Extract the [X, Y] coordinate from the center of the cell holding the provided text.  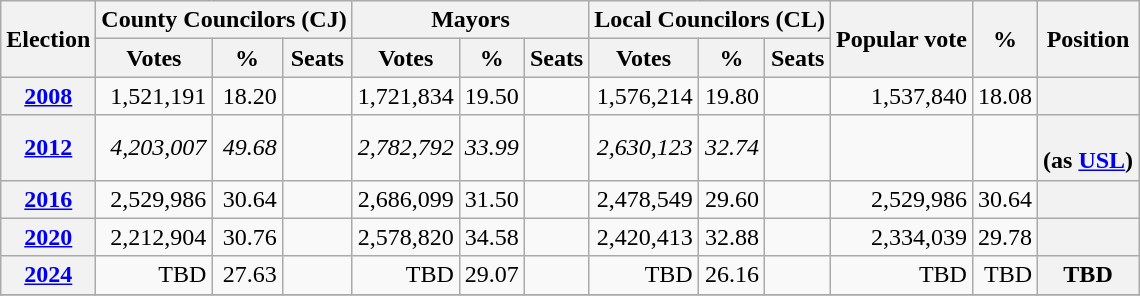
2008 [48, 96]
34.58 [492, 237]
49.68 [248, 148]
(as USL) [1088, 148]
2,420,413 [644, 237]
2,478,549 [644, 199]
32.74 [731, 148]
19.50 [492, 96]
2,212,904 [154, 237]
33.99 [492, 148]
29.78 [1004, 237]
Election [48, 39]
Mayors [470, 20]
1,576,214 [644, 96]
32.88 [731, 237]
2,578,820 [406, 237]
2,782,792 [406, 148]
31.50 [492, 199]
18.20 [248, 96]
2,334,039 [901, 237]
1,721,834 [406, 96]
26.16 [731, 275]
2,686,099 [406, 199]
19.80 [731, 96]
County Councilors (CJ) [224, 20]
2016 [48, 199]
29.60 [731, 199]
27.63 [248, 275]
Position [1088, 39]
2020 [48, 237]
Popular vote [901, 39]
2012 [48, 148]
30.76 [248, 237]
1,537,840 [901, 96]
Local Councilors (CL) [710, 20]
29.07 [492, 275]
1,521,191 [154, 96]
4,203,007 [154, 148]
2024 [48, 275]
18.08 [1004, 96]
2,630,123 [644, 148]
